Return (X, Y) of the center of cell containing provided text 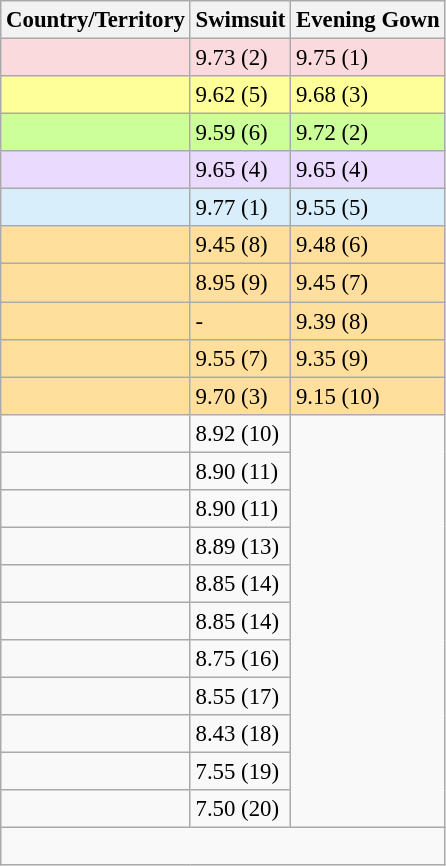
9.39 (8) (368, 321)
9.77 (1) (240, 208)
Country/Territory (96, 20)
9.48 (6) (368, 245)
8.55 (17) (240, 697)
9.45 (8) (240, 245)
9.75 (1) (368, 58)
9.45 (7) (368, 283)
Evening Gown (368, 20)
8.92 (10) (240, 433)
9.62 (5) (240, 95)
7.55 (19) (240, 772)
8.43 (18) (240, 734)
8.75 (16) (240, 659)
9.70 (3) (240, 396)
9.15 (10) (368, 396)
9.55 (7) (240, 358)
9.72 (2) (368, 133)
8.89 (13) (240, 546)
9.55 (5) (368, 208)
9.73 (2) (240, 58)
9.59 (6) (240, 133)
9.35 (9) (368, 358)
- (240, 321)
9.68 (3) (368, 95)
7.50 (20) (240, 809)
8.95 (9) (240, 283)
Swimsuit (240, 20)
